Determine the (X, Y) coordinate at the center of the cell enclosing the given text.  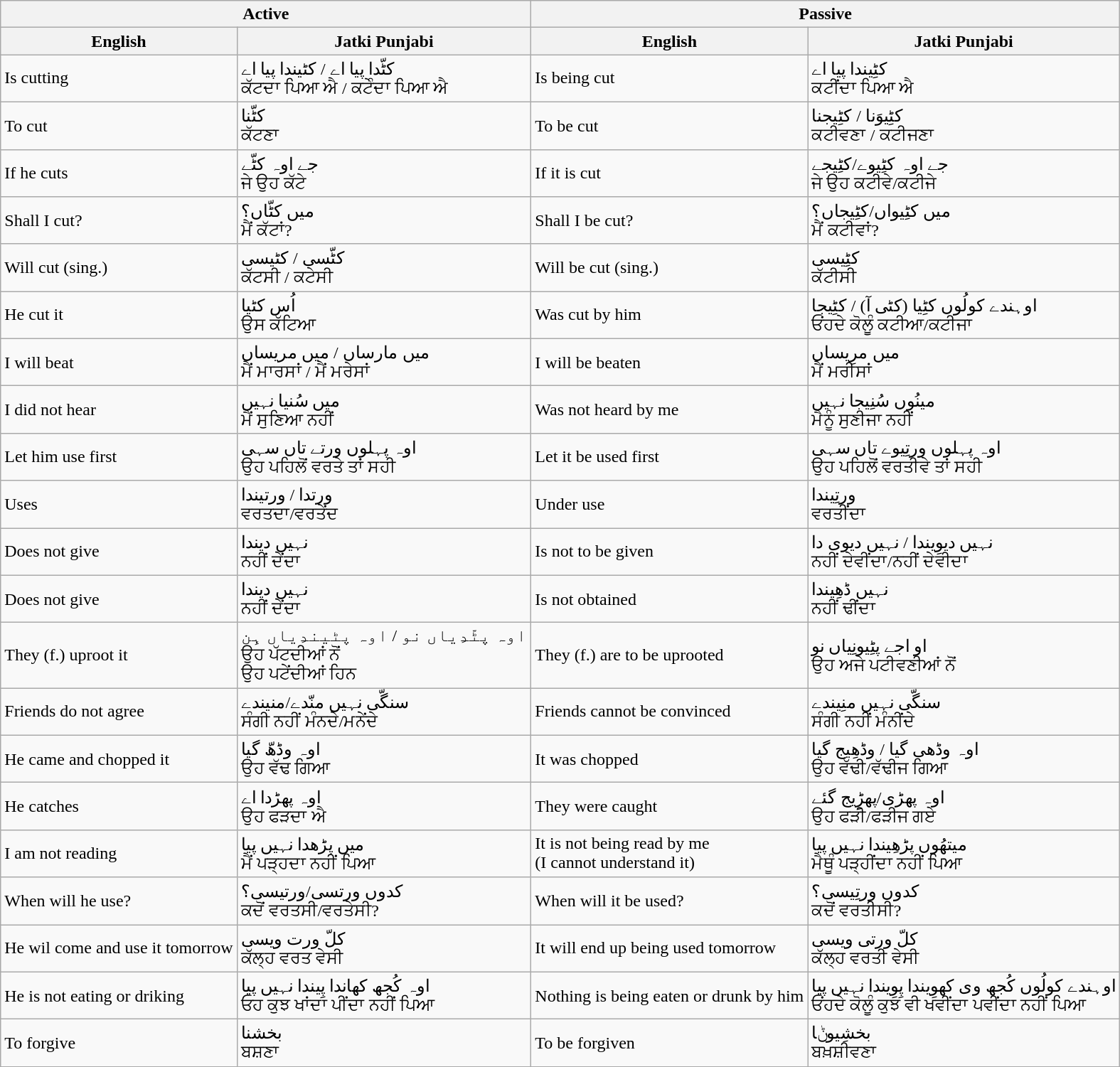
سنگّی نہیں منّدے/منیندےਸੰਗੀ ਨਹੀਂ ਮੰਨਦੇ/ਮਨੇਂਦੇ (384, 712)
کٹِیندا پیا اےਕਟੀਂਦਾ ਪਿਆ ਐ (964, 78)
Active (266, 14)
He wil come and use it tomorrow (119, 948)
کٹّناਕੱਟਣਾ (384, 125)
To forgive (119, 1044)
میں سُنیا نہیںਮੈਂ ਸੁਣਿਆ ਨਹੀਂ (384, 409)
سنگّی نہیں منِیندےਸੰਗੀ ਨਹੀਂ ਮੰਨੀਂਦੇ (964, 712)
اوہ پہلوں ورتے تاں سہیਉਹ ਪਹਿਲੋਂ ਵਰਤੇ ਤਾਂ ਸਹੀ (384, 456)
I am not reading (119, 853)
جے اوہ کٹِیوے/کٹِیجےਜੇ ਉਹ ਕਟੀਵੇ/ਕਟੀਜੇ (964, 173)
If it is cut (670, 173)
اوہ پٹّدِیاں نو / اوہ پٹیندِیاں ہِنਉਹ ਪੱਟਦੀਆਂ ਨੋਂਉਹ ਪਟੇਂਦੀਆਂ ਹਿਨ (384, 655)
اوہ پھڑی/پھڑِیج گئےਉਹ ਫੜੀ/ਫੜੀਜ ਗਏ (964, 806)
He is not eating or driking (119, 995)
Was cut by him (670, 316)
Let him use first (119, 456)
کدوں ورتسی/ورتیسی؟ਕਦੋਂ ਵਰਤਸੀ/ਵਰਤੇਸੀ? (384, 901)
To cut (119, 125)
اوہ پھڑدا اےਉਹ ਫੜਦਾ ਐ (384, 806)
It will end up being used tomorrow (670, 948)
Friends cannot be convinced (670, 712)
It was chopped (670, 759)
نہیں دیوِیندا / نہیں دیوی داਨਹੀਂ ਦੇਵੀਂਦਾ/ਨਹੀਂ ਦੇਵੀਦਾ (964, 552)
کٹّسی / کٹیسیਕੱਟਸੀ / ਕਟੇਸੀ (384, 267)
He cut it (119, 316)
Uses (119, 505)
ورتِینداਵਰਤੀਂਦਾ (964, 505)
They (f.) uproot it (119, 655)
میں کٹِیواں/کٹِیجاں؟ਮੈਂ ਕਟੀਵਾਂ? (964, 220)
میں کٹّاں؟ਮੈਂ ਕੱਟਾਂ? (384, 220)
میں پڑھدا نہیں پیاਮੈਂ ਪੜ੍ਹਦਾ ਨਹੀਂ ਪਿਆ (384, 853)
میں مرِیساںਮੈਂ ਮਰੀਸਾਂ (964, 363)
میتھُوں پڑھِیندا نہیں پیاਮੈਥੂੰ ਪੜ੍ਹੀਂਦਾ ਨਹੀਂ ਪਿਆ (964, 853)
Will be cut (sing.) (670, 267)
اوہندے کولُوں کٹِیا (کٹی آ) / کٹِیجاਓਂਹਦੇ ਕੋਲੂੰ ਕਟੀਆ/ਕਟੀਜਾ (964, 316)
When will it be used? (670, 901)
Will cut (sing.) (119, 267)
اوہ پہلوں ورتِیوے تاں سہیਉਹ ਪਹਿਲੋਂ ਵਰਤੀਵੇ ਤਾਂ ਸਹੀ (964, 456)
میں مارساں / میں مریساںਮੈਂ ਮਾਰਸਾਂ / ਮੈਂ ਮਰੇਸਾਂ (384, 363)
کلّ ورتی ویسیਕੱਲ੍ਹ ਵਰਤੀ ਵੇਸੀ (964, 948)
I will beat (119, 363)
Let it be used first (670, 456)
Is not to be given (670, 552)
کٹِیسیਕੱਟੀਸੀ (964, 267)
Is cutting (119, 78)
کلّ ورت ویسیਕੱਲ੍ਹ ਵਰਤ ਵੇਸੀ (384, 948)
کٹّدا پیا اے / کٹیندا پیا اےਕੱਟਦਾ ਪਿਆ ਐ / ਕਟੇੰਦਾ ਪਿਆ ਐ (384, 78)
بخشِیوݨاਬਖ਼ਸ਼ੀਵਣਾ (964, 1044)
Shall I cut? (119, 220)
If he cuts (119, 173)
They (f.) are to be uprooted (670, 655)
مینُوں سُنِیجا نہیںਮੈਨੂੰ ਸੁਣੀਜਾ ਨਹੀਂ (964, 409)
To be forgiven (670, 1044)
کدوں ورتِیسی؟ਕਦੋਂ ਵਰਤੀਸੀ? (964, 901)
I did not hear (119, 409)
اوہ کُجھ کھاندا پِیندا نہیں پیاਓਹ ਕੁਝ ਖਾਂਦਾ ਪੀਂਦਾ ਨਹੀਂ ਪਿਆ (384, 995)
بخشناਬਸ਼ਣਾ (384, 1044)
I will be beaten (670, 363)
اُس کٹیاਉਸ ਕੱਟਿਆ (384, 316)
Was not heard by me (670, 409)
اوہ وڈھّ گیاਉਹ ਵੱਢ ਗਿਆ (384, 759)
He came and chopped it (119, 759)
When will he use? (119, 901)
Passive (826, 14)
نہیں ڈھِینداਨਹੀਂ ਢੀਂਦਾ (964, 599)
ورتدا / ورتینداਵਰਤਦਾ/ਵਰਤੇਂਦ (384, 505)
They were caught (670, 806)
Is not obtained (670, 599)
Under use (670, 505)
او اجے پٹِیونِیاں نوਉਹ ਅਜੇ ਪਟੀਵਣੀਆਂ ਨੋਂ (964, 655)
It is not being read by me(I cannot understand it) (670, 853)
جے اوہ کٹّےਜੇ ਉਹ ਕੱਟੇ (384, 173)
کٹِیوَنا / کٹِیجناਕਟੀਵਣਾ / ਕਟੀਜਣਾ (964, 125)
He catches (119, 806)
Nothing is being eaten or drunk by him (670, 995)
اوہ وڈھی گیا / وڈھِیج گیاਉਹ ਵੱਢੀ/ਵੱਢੀਜ ਗਿਆ (964, 759)
اوہندے کولُوں کُجھ وی کھوِیندا پِوِیندا نہیں پیاਓਂਹਦੇ ਕੋਲੂੰ ਕੁਝ ਵੀ ਖਵੀਂਦਾ ਪਵੀਂਦਾ ਨਹੀਂ ਪਿਆ (964, 995)
Is being cut (670, 78)
To be cut (670, 125)
Shall I be cut? (670, 220)
Friends do not agree (119, 712)
